Extract the (x, y) coordinate from the center of the cell holding the provided text.  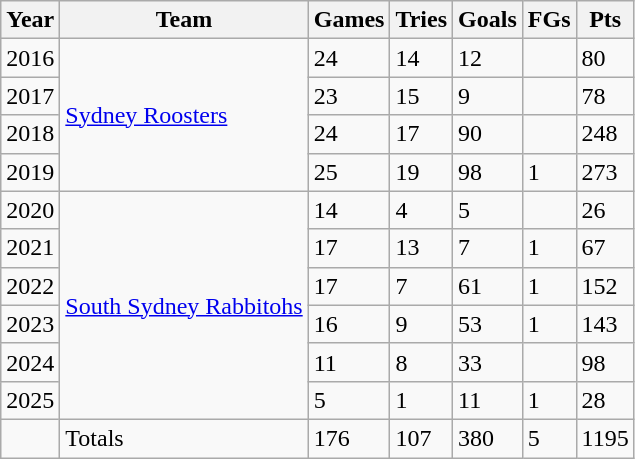
16 (349, 324)
23 (349, 96)
26 (605, 210)
53 (488, 324)
2024 (30, 362)
Pts (605, 20)
8 (422, 362)
12 (488, 58)
78 (605, 96)
Games (349, 20)
2022 (30, 286)
4 (422, 210)
80 (605, 58)
Sydney Roosters (184, 115)
143 (605, 324)
28 (605, 400)
33 (488, 362)
176 (349, 438)
152 (605, 286)
Team (184, 20)
19 (422, 172)
2020 (30, 210)
67 (605, 248)
2023 (30, 324)
2018 (30, 134)
273 (605, 172)
2016 (30, 58)
Tries (422, 20)
61 (488, 286)
380 (488, 438)
2017 (30, 96)
107 (422, 438)
FGs (549, 20)
1195 (605, 438)
Goals (488, 20)
2021 (30, 248)
248 (605, 134)
25 (349, 172)
Totals (184, 438)
2019 (30, 172)
13 (422, 248)
Year (30, 20)
2025 (30, 400)
South Sydney Rabbitohs (184, 305)
90 (488, 134)
15 (422, 96)
